Search for the cell housing the specified text and yield its [x, y] center coordinate. 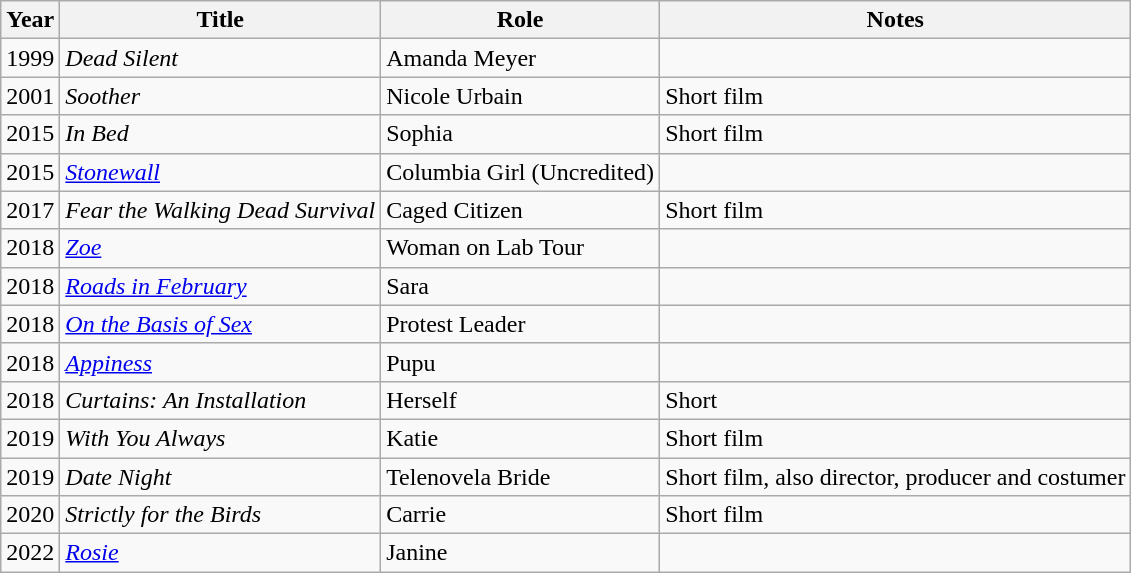
Stonewall [220, 172]
Title [220, 20]
Telenovela Bride [520, 477]
With You Always [220, 438]
Short film, also director, producer and costumer [896, 477]
Katie [520, 438]
Rosie [220, 553]
Amanda Meyer [520, 58]
1999 [30, 58]
2001 [30, 96]
Strictly for the Birds [220, 515]
Nicole Urbain [520, 96]
2017 [30, 210]
Short [896, 400]
Appiness [220, 362]
Curtains: An Installation [220, 400]
Fear the Walking Dead Survival [220, 210]
On the Basis of Sex [220, 324]
Sara [520, 286]
Zoe [220, 248]
Columbia Girl (Uncredited) [520, 172]
Protest Leader [520, 324]
Notes [896, 20]
Soother [220, 96]
Carrie [520, 515]
Date Night [220, 477]
Woman on Lab Tour [520, 248]
Janine [520, 553]
Role [520, 20]
In Bed [220, 134]
Pupu [520, 362]
Sophia [520, 134]
Year [30, 20]
Dead Silent [220, 58]
Roads in February [220, 286]
Caged Citizen [520, 210]
2022 [30, 553]
Herself [520, 400]
2020 [30, 515]
